Locate the cell with the specified text and output its [X, Y] center coordinate. 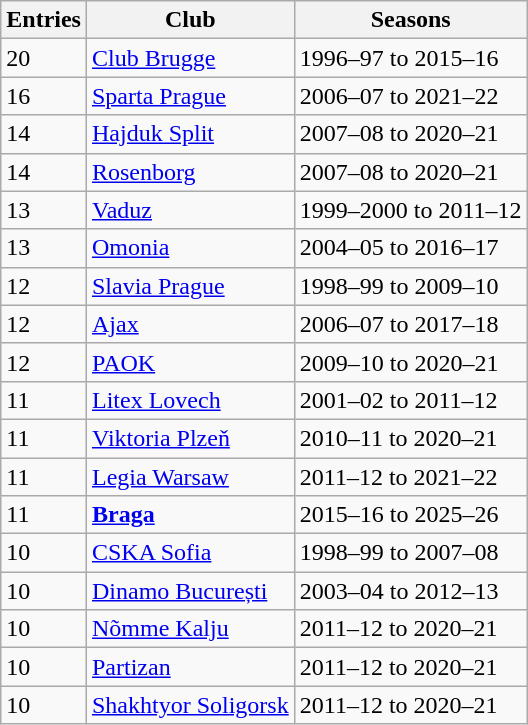
Vaduz [190, 210]
Seasons [410, 20]
Shakhtyor Soligorsk [190, 705]
2015–16 to 2025–26 [410, 515]
2010–11 to 2020–21 [410, 438]
2004–05 to 2016–17 [410, 248]
Dinamo București [190, 591]
Rosenborg [190, 172]
1999–2000 to 2011–12 [410, 210]
Legia Warsaw [190, 477]
Entries [44, 20]
Viktoria Plzeň [190, 438]
Partizan [190, 667]
2001–02 to 2011–12 [410, 400]
Litex Lovech [190, 400]
Nõmme Kalju [190, 629]
Club [190, 20]
Braga [190, 515]
Omonia [190, 248]
Hajduk Split [190, 134]
2006–07 to 2017–18 [410, 324]
2006–07 to 2021–22 [410, 96]
1998–99 to 2009–10 [410, 286]
Ajax [190, 324]
20 [44, 58]
Club Brugge [190, 58]
2011–12 to 2021–22 [410, 477]
CSKA Sofia [190, 553]
2009–10 to 2020–21 [410, 362]
1998–99 to 2007–08 [410, 553]
2003–04 to 2012–13 [410, 591]
Slavia Prague [190, 286]
PAOK [190, 362]
1996–97 to 2015–16 [410, 58]
Sparta Prague [190, 96]
16 [44, 96]
